Scan for the cell matching the given text and deliver its (x, y) coordinate at center. 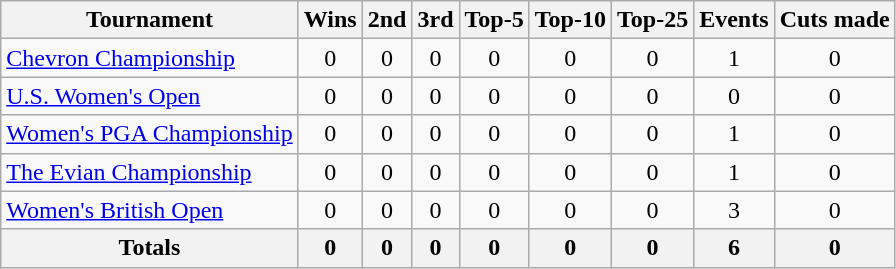
Tournament (150, 20)
U.S. Women's Open (150, 96)
Events (734, 20)
Top-25 (652, 20)
Chevron Championship (150, 58)
Women's British Open (150, 210)
3 (734, 210)
Top-5 (494, 20)
6 (734, 248)
The Evian Championship (150, 172)
Women's PGA Championship (150, 134)
Cuts made (834, 20)
2nd (387, 20)
Totals (150, 248)
Wins (330, 20)
Top-10 (570, 20)
3rd (436, 20)
